For the text-containing cell, return its midpoint in [X, Y] coordinate format. 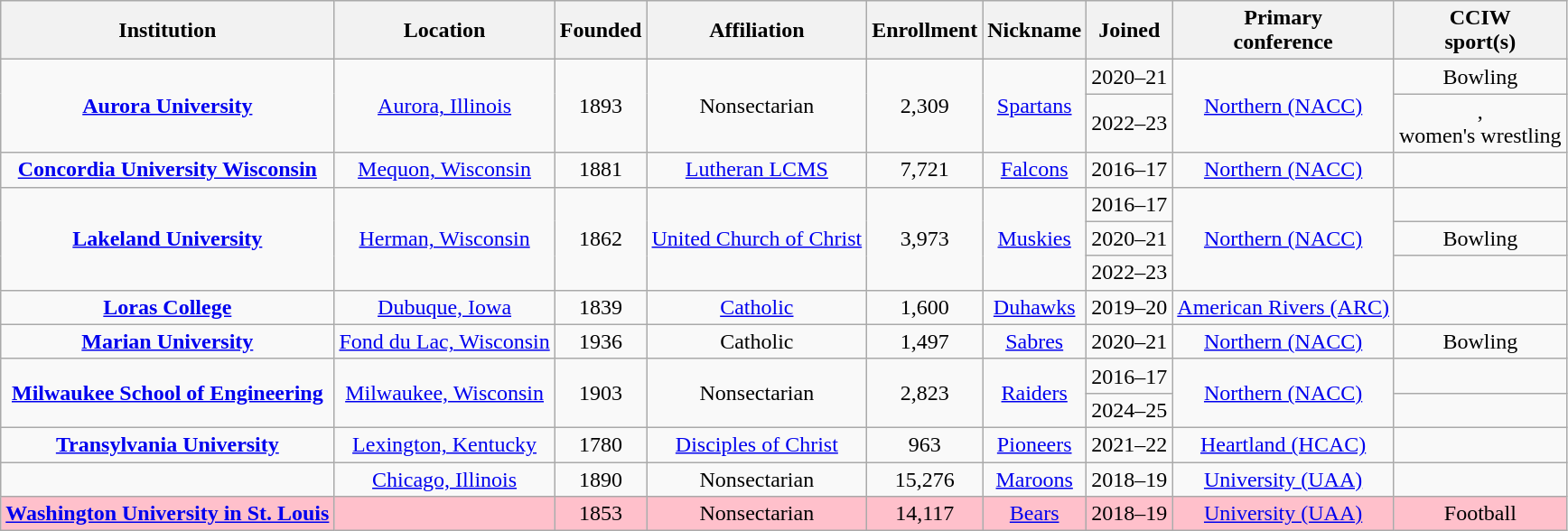
American Rivers (ARC) [1283, 307]
Founded [601, 31]
1780 [601, 444]
Concordia University Wisconsin [168, 170]
Spartans [1035, 107]
1890 [601, 480]
Fond du Lac, Wisconsin [444, 341]
1,600 [925, 307]
Maroons [1035, 480]
Joined [1129, 31]
1893 [601, 107]
Lakeland University [168, 238]
1,497 [925, 341]
Enrollment [925, 31]
1881 [601, 170]
1862 [601, 238]
Primaryconference [1283, 31]
Institution [168, 31]
Milwaukee School of Engineering [168, 393]
Mequon, Wisconsin [444, 170]
United Church of Christ [757, 238]
963 [925, 444]
1839 [601, 307]
Muskies [1035, 238]
Lutheran LCMS [757, 170]
2024–25 [1129, 410]
2021–22 [1129, 444]
Affiliation [757, 31]
Sabres [1035, 341]
Heartland (HCAC) [1283, 444]
Aurora, Illinois [444, 107]
14,117 [925, 514]
Raiders [1035, 393]
Washington University in St. Louis [168, 514]
1853 [601, 514]
Marian University [168, 341]
Aurora University [168, 107]
Duhawks [1035, 307]
7,721 [925, 170]
1936 [601, 341]
Herman, Wisconsin [444, 238]
Chicago, Illinois [444, 480]
Falcons [1035, 170]
2,823 [925, 393]
CCIWsport(s) [1479, 31]
2,309 [925, 107]
2019–20 [1129, 307]
,women's wrestling [1479, 123]
Pioneers [1035, 444]
Location [444, 31]
Nickname [1035, 31]
Dubuque, Iowa [444, 307]
Milwaukee, Wisconsin [444, 393]
Football [1479, 514]
1903 [601, 393]
15,276 [925, 480]
Loras College [168, 307]
Lexington, Kentucky [444, 444]
Disciples of Christ [757, 444]
3,973 [925, 238]
Transylvania University [168, 444]
Bears [1035, 514]
